Locate the cell with the specified text and output its [X, Y] center coordinate. 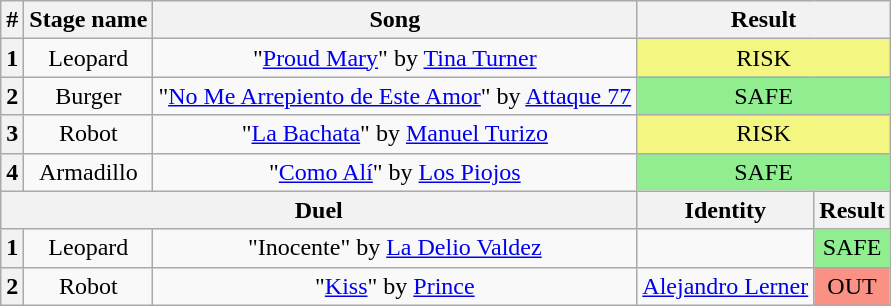
"Proud Mary" by Tina Turner [395, 58]
Stage name [88, 20]
3 [12, 134]
OUT [852, 286]
Armadillo [88, 172]
Song [395, 20]
"No Me Arrepiento de Este Amor" by Attaque 77 [395, 96]
# [12, 20]
Alejandro Lerner [726, 286]
Burger [88, 96]
"Inocente" by La Delio Valdez [395, 248]
Identity [726, 210]
"La Bachata" by Manuel Turizo [395, 134]
4 [12, 172]
"Como Alí" by Los Piojos [395, 172]
Duel [319, 210]
"Kiss" by Prince [395, 286]
